Capture the cell that displays the provided text and extract its [X, Y] central coordinate. 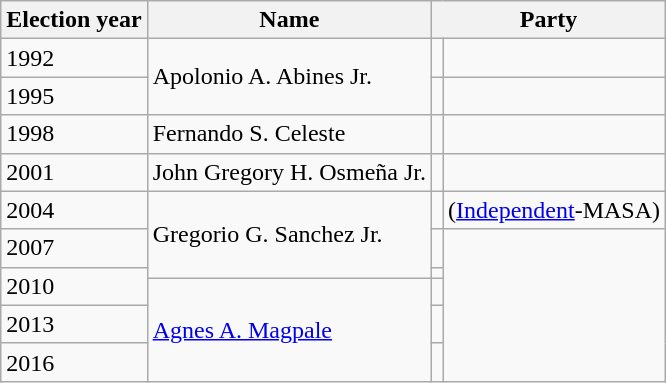
2004 [74, 210]
Apolonio A. Abines Jr. [289, 77]
2007 [74, 248]
1995 [74, 96]
Name [289, 20]
1998 [74, 134]
Party [548, 20]
2016 [74, 362]
1992 [74, 58]
John Gregory H. Osmeña Jr. [289, 172]
(Independent-MASA) [554, 210]
Gregorio G. Sanchez Jr. [289, 234]
Fernando S. Celeste [289, 134]
2010 [74, 286]
2013 [74, 324]
2001 [74, 172]
Election year [74, 20]
Agnes A. Magpale [289, 330]
